Capture the cell that displays the provided text and extract its (X, Y) central coordinate. 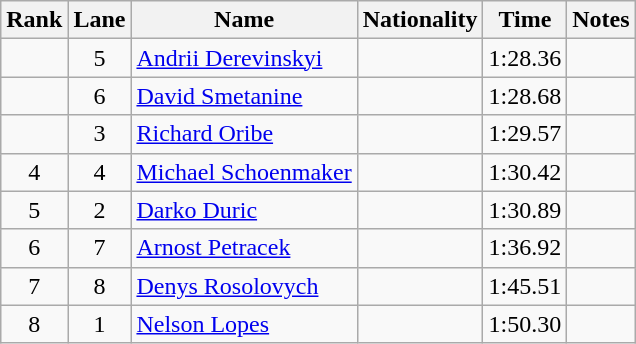
Darko Duric (244, 210)
Name (244, 20)
1:30.89 (525, 210)
1 (100, 324)
Time (525, 20)
Arnost Petracek (244, 248)
David Smetanine (244, 96)
1:28.36 (525, 58)
Notes (601, 20)
Nelson Lopes (244, 324)
Nationality (420, 20)
Denys Rosolovych (244, 286)
Rank (34, 20)
Michael Schoenmaker (244, 172)
1:36.92 (525, 248)
Richard Oribe (244, 134)
Lane (100, 20)
1:28.68 (525, 96)
1:30.42 (525, 172)
3 (100, 134)
1:50.30 (525, 324)
1:29.57 (525, 134)
1:45.51 (525, 286)
2 (100, 210)
Andrii Derevinskyi (244, 58)
